From the cell containing the given text, extract its center point as [X, Y] coordinate. 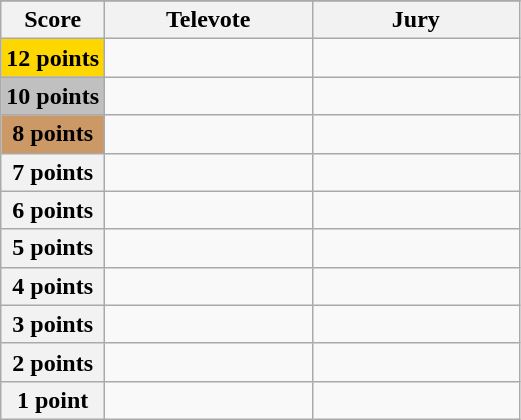
Score [53, 20]
7 points [53, 172]
8 points [53, 134]
4 points [53, 286]
6 points [53, 210]
2 points [53, 362]
3 points [53, 324]
Jury [416, 20]
12 points [53, 58]
1 point [53, 400]
5 points [53, 248]
Televote [209, 20]
10 points [53, 96]
